From the cell containing the given text, extract its center point as [X, Y] coordinate. 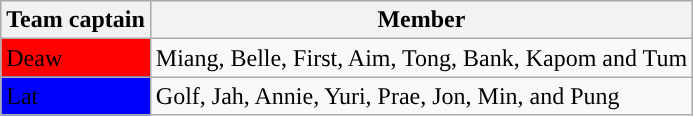
Miang, Belle, First, Aim, Tong, Bank, Kapom and Tum [421, 58]
Team captain [76, 20]
Golf, Jah, Annie, Yuri, Prae, Jon, Min, and Pung [421, 96]
Member [421, 20]
Lat [76, 96]
Deaw [76, 58]
